Capture the cell that displays the provided text and extract its [x, y] central coordinate. 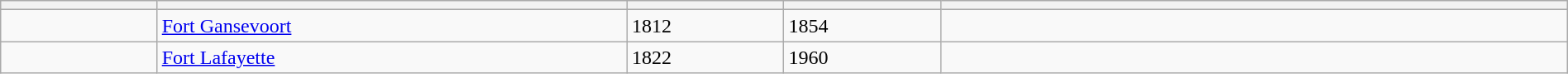
Fort Gansevoort [392, 26]
1812 [706, 26]
Fort Lafayette [392, 57]
1960 [862, 57]
1822 [706, 57]
1854 [862, 26]
